Scan for the cell matching the given text and deliver its (x, y) coordinate at center. 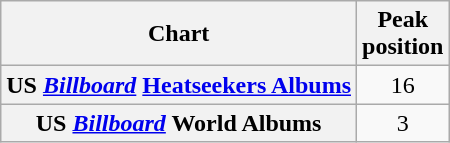
US Billboard Heatseekers Albums (179, 85)
16 (403, 85)
Peakposition (403, 34)
Chart (179, 34)
3 (403, 123)
US Billboard World Albums (179, 123)
